Detect which cell encompasses the target text, then output its [x, y] center coordinate. 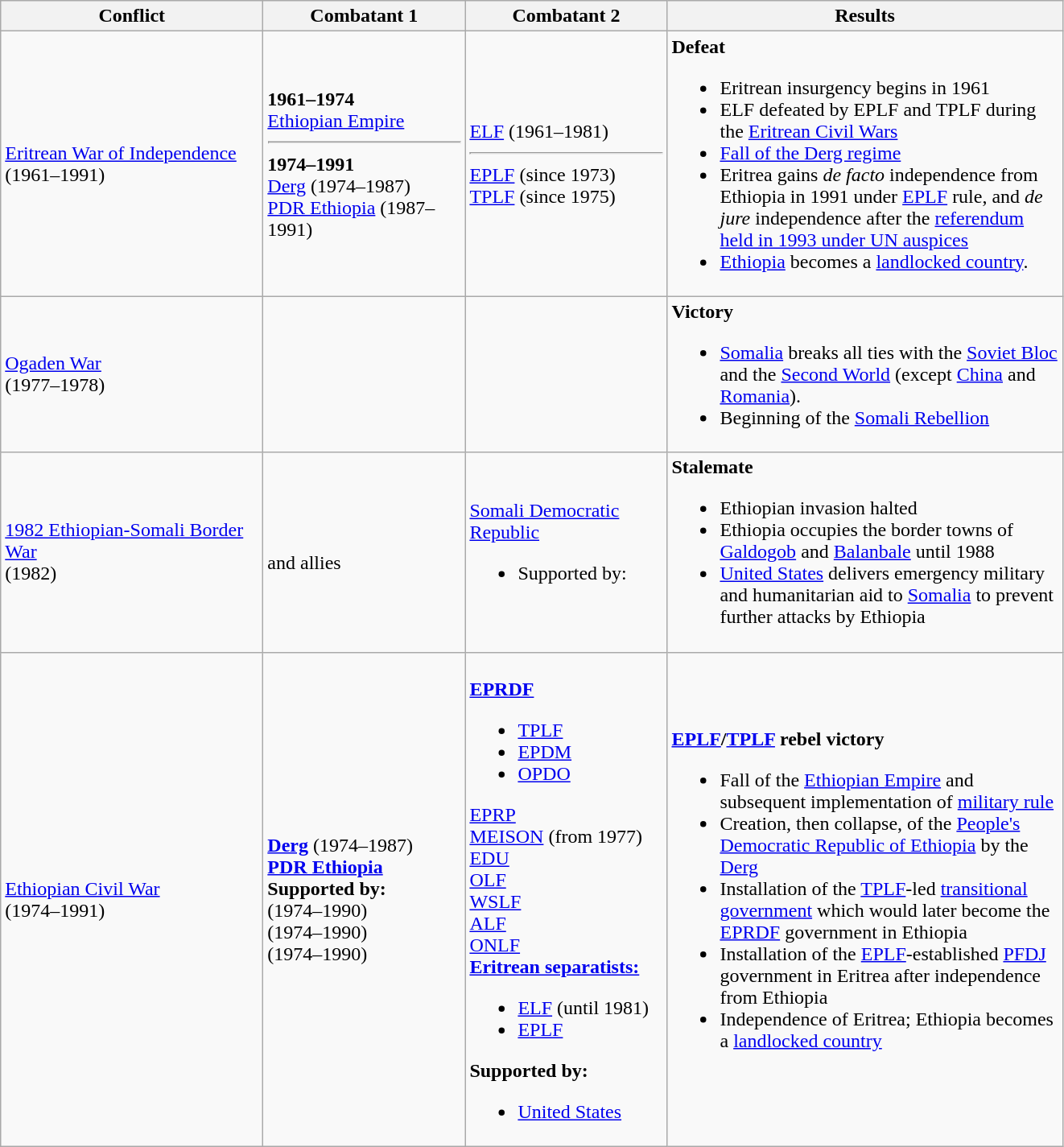
VictorySomalia breaks all ties with the Soviet Bloc and the Second World (except China and Romania).Beginning of the Somali Rebellion [864, 374]
Ogaden War(1977–1978) [132, 374]
EPRDF TPLF EPDM OPDO EPRP MEISON (from 1977) EDU OLF WSLF ALF ONLFEritrean separatists: ELF (until 1981) EPLFSupported by: United States [567, 899]
Combatant 2 [567, 16]
Conflict [132, 16]
Results [864, 16]
1961–1974 Ethiopian Empire1974–1991 Derg (1974–1987) PDR Ethiopia (1987–1991) [364, 164]
ELF (1961–1981) EPLF (since 1973) TPLF (since 1975) [567, 164]
Derg (1974–1987) PDR EthiopiaSupported by: (1974–1990) (1974–1990) (1974–1990) [364, 899]
Eritrean War of Independence (1961–1991) [132, 164]
Ethiopian Civil War(1974–1991) [132, 899]
Combatant 1 [364, 16]
1982 Ethiopian-Somali Border War(1982) [132, 552]
Somali Democratic RepublicSupported by: [567, 552]
and allies [364, 552]
